Determine the (X, Y) coordinate at the center of the cell enclosing the given text.  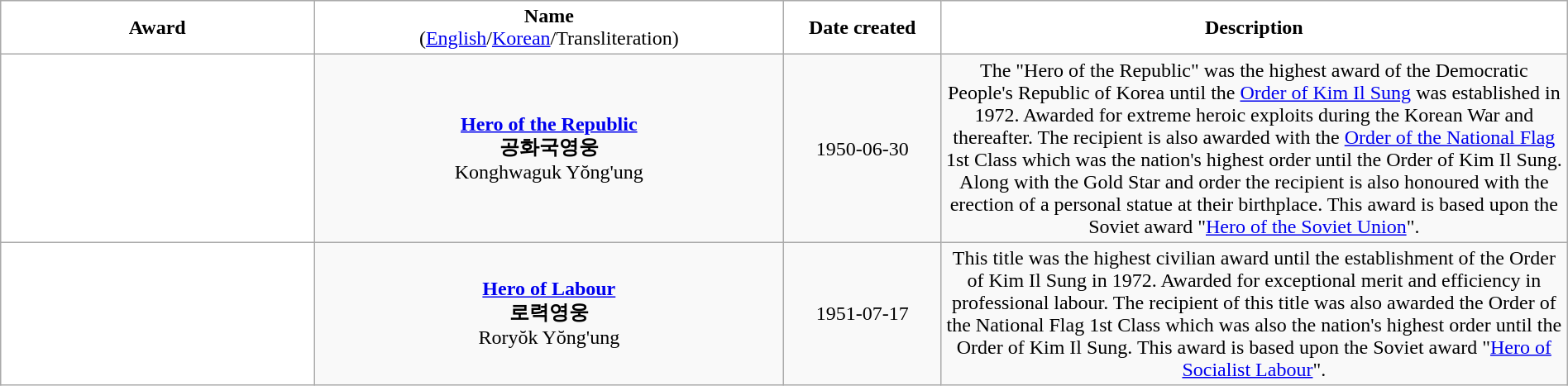
Description (1254, 28)
1950-06-30 (862, 149)
1951-07-17 (862, 314)
Award (157, 28)
Name(English/Korean/Transliteration) (549, 28)
Date created (862, 28)
Hero of the Republic공화국영웅 Konghwaguk Yŏng'ung (549, 149)
Hero of Labour로력영웅Roryŏk Yŏng'ung (549, 314)
